Return (X, Y) of the center of cell containing provided text 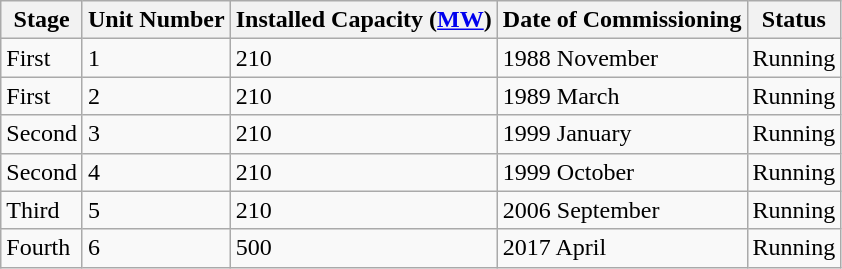
1989 March (622, 96)
1988 November (622, 58)
1 (156, 58)
2 (156, 96)
2006 September (622, 210)
500 (364, 248)
4 (156, 172)
5 (156, 210)
Stage (42, 20)
1999 January (622, 134)
Fourth (42, 248)
Date of Commissioning (622, 20)
3 (156, 134)
Third (42, 210)
Installed Capacity (MW) (364, 20)
1999 October (622, 172)
6 (156, 248)
2017 April (622, 248)
Status (794, 20)
Unit Number (156, 20)
